Return the (X, Y) coordinate for the center point of the cell that contains the specified text.  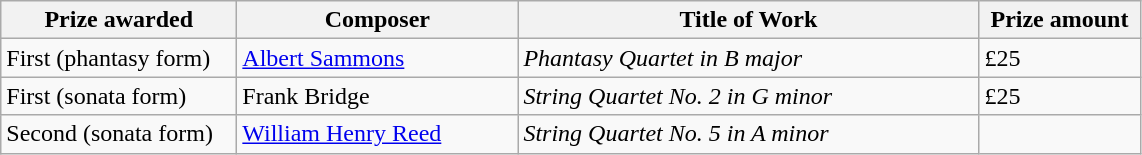
String Quartet No. 2 in G minor (748, 96)
William Henry Reed (378, 134)
Title of Work (748, 20)
Second (sonata form) (119, 134)
First (sonata form) (119, 96)
Prize amount (1060, 20)
Albert Sammons (378, 58)
Prize awarded (119, 20)
String Quartet No. 5 in A minor (748, 134)
Phantasy Quartet in B major (748, 58)
Composer (378, 20)
First (phantasy form) (119, 58)
Frank Bridge (378, 96)
